Scan for the cell matching the given text and deliver its (x, y) coordinate at center. 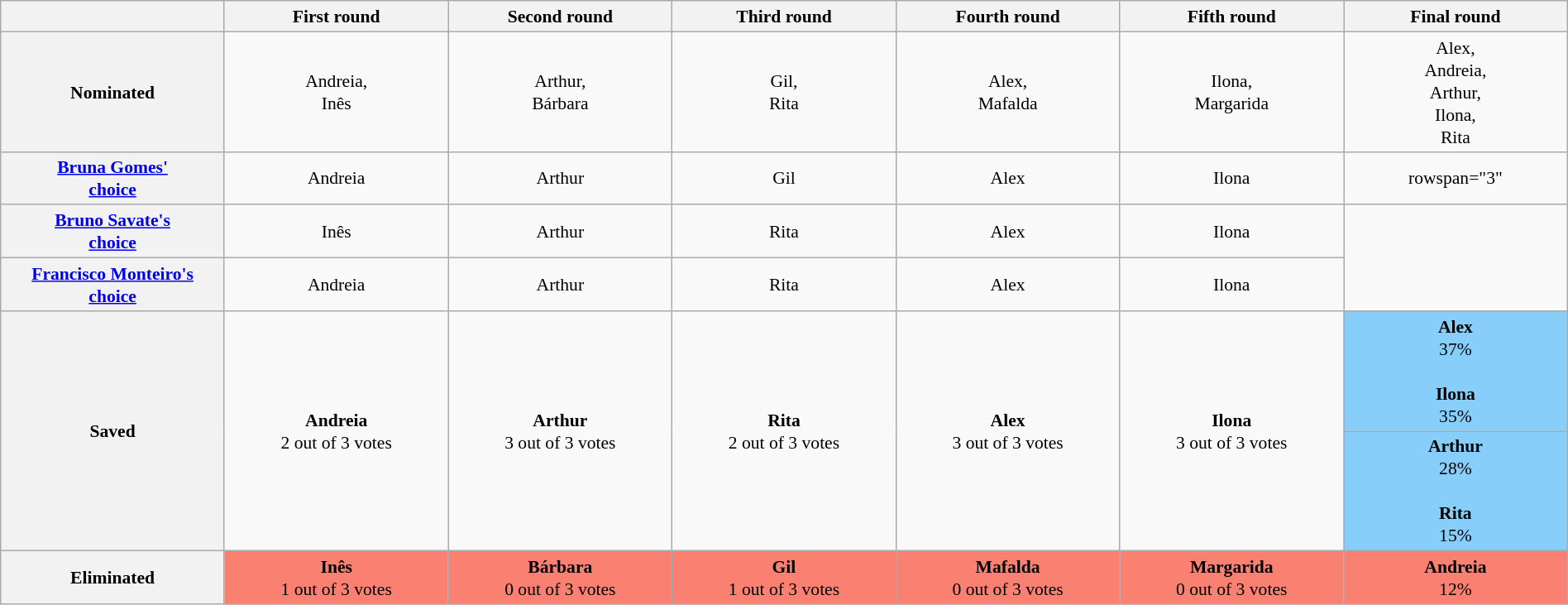
Alex,Mafalda (1007, 91)
Bruna Gomes'choice (112, 178)
Third round (784, 17)
Inês1 out of 3 votes (336, 578)
Margarida0 out of 3 votes (1232, 578)
Arthur28%Rita15% (1456, 492)
Andreia12% (1456, 578)
Inês (336, 232)
Ilona3 out of 3 votes (1232, 431)
Andreia2 out of 3 votes (336, 431)
Alex3 out of 3 votes (1007, 431)
First round (336, 17)
Alex,Andreia,Arthur,Ilona,Rita (1456, 91)
Second round (561, 17)
rowspan="3" (1456, 178)
Nominated (112, 91)
Bruno Savate'schoice (112, 232)
Francisco Monteiro'schoice (112, 285)
Arthur3 out of 3 votes (561, 431)
Gil1 out of 3 votes (784, 578)
Saved (112, 431)
Final round (1456, 17)
Gil,Rita (784, 91)
Ilona,Margarida (1232, 91)
Bárbara0 out of 3 votes (561, 578)
Alex37%Ilona35% (1456, 371)
Eliminated (112, 578)
Mafalda0 out of 3 votes (1007, 578)
Rita2 out of 3 votes (784, 431)
Fourth round (1007, 17)
Andreia,Inês (336, 91)
Arthur,Bárbara (561, 91)
Gil (784, 178)
Fifth round (1232, 17)
